Output the [X, Y] coordinate of the center of the cell containing the given text.  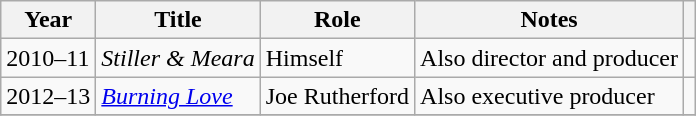
Title [178, 20]
Joe Rutherford [337, 96]
Role [337, 20]
Also executive producer [550, 96]
Year [48, 20]
Burning Love [178, 96]
Notes [550, 20]
2010–11 [48, 58]
Stiller & Meara [178, 58]
2012–13 [48, 96]
Himself [337, 58]
Also director and producer [550, 58]
